Pinpoint the cell where the given text exists, returning its [X, Y] midpoint coordinate. 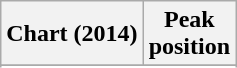
Chart (2014) [72, 34]
Peakposition [189, 34]
